Detect which cell encompasses the target text, then output its (x, y) center coordinate. 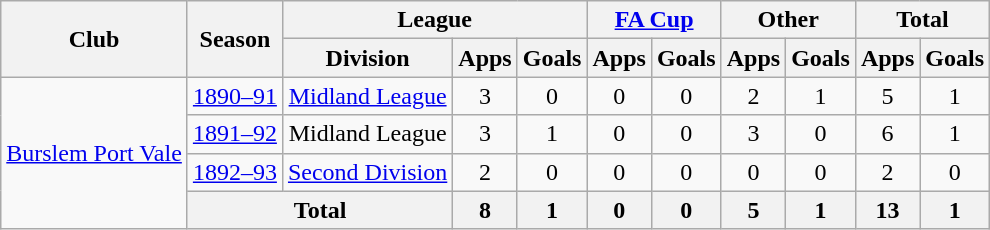
1892–93 (234, 172)
Second Division (367, 172)
6 (887, 134)
1890–91 (234, 96)
League (434, 20)
Club (94, 39)
Burslem Port Vale (94, 153)
Other (788, 20)
8 (485, 210)
13 (887, 210)
Season (234, 39)
FA Cup (654, 20)
Division (367, 58)
1891–92 (234, 134)
